Scan for the cell matching the given text and deliver its (x, y) coordinate at center. 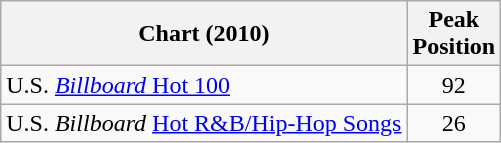
Chart (2010) (204, 34)
92 (454, 85)
26 (454, 123)
U.S. Billboard Hot 100 (204, 85)
U.S. Billboard Hot R&B/Hip-Hop Songs (204, 123)
PeakPosition (454, 34)
